Scan for the cell matching the given text and deliver its [X, Y] coordinate at center. 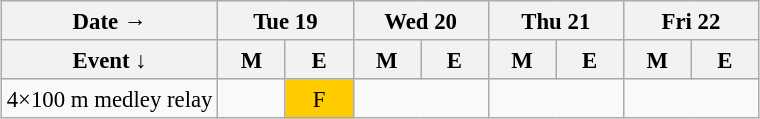
Wed 20 [420, 20]
Date → [109, 20]
Fri 22 [690, 20]
Event ↓ [109, 60]
Tue 19 [286, 20]
Thu 21 [556, 20]
F [319, 98]
4×100 m medley relay [109, 98]
